Return (X, Y) of the center of cell containing provided text 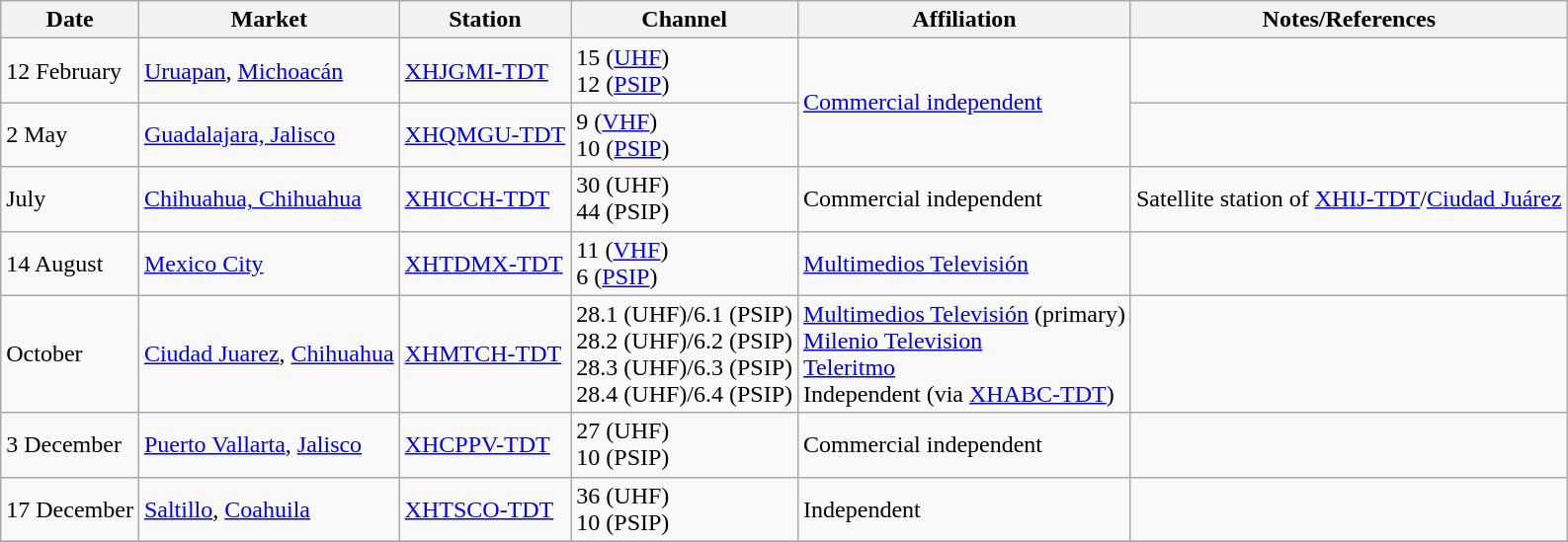
17 December (70, 509)
October (70, 353)
Ciudad Juarez, Chihuahua (269, 353)
XHMTCH-TDT (485, 353)
XHQMGU-TDT (485, 134)
XHTSCO-TDT (485, 509)
36 (UHF) 10 (PSIP) (685, 509)
30 (UHF) 44 (PSIP) (685, 199)
Saltillo, Coahuila (269, 509)
Guadalajara, Jalisco (269, 134)
Satellite station of XHIJ-TDT/Ciudad Juárez (1349, 199)
Chihuahua, Chihuahua (269, 199)
Independent (964, 509)
Market (269, 20)
2 May (70, 134)
Notes/References (1349, 20)
27 (UHF) 10 (PSIP) (685, 444)
Station (485, 20)
Multimedios Televisión (964, 263)
12 February (70, 71)
11 (VHF) 6 (PSIP) (685, 263)
XHJGMI-TDT (485, 71)
Affiliation (964, 20)
XHICCH-TDT (485, 199)
14 August (70, 263)
9 (VHF) 10 (PSIP) (685, 134)
July (70, 199)
Multimedios Televisión (primary) Milenio Television Teleritmo Independent (via XHABC-TDT) (964, 353)
XHTDMX-TDT (485, 263)
Uruapan, Michoacán (269, 71)
Channel (685, 20)
28.1 (UHF)/6.1 (PSIP) 28.2 (UHF)/6.2 (PSIP) 28.3 (UHF)/6.3 (PSIP) 28.4 (UHF)/6.4 (PSIP) (685, 353)
15 (UHF) 12 (PSIP) (685, 71)
Mexico City (269, 263)
3 December (70, 444)
XHCPPV-TDT (485, 444)
Date (70, 20)
Puerto Vallarta, Jalisco (269, 444)
